For the text-containing cell, return its midpoint in (x, y) coordinate format. 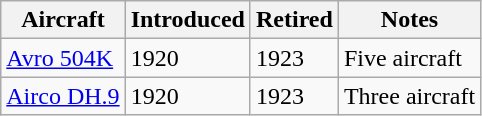
Aircraft (63, 20)
Three aircraft (409, 96)
Five aircraft (409, 58)
Introduced (188, 20)
Retired (294, 20)
Airco DH.9 (63, 96)
Notes (409, 20)
Avro 504K (63, 58)
